Search for the cell housing the specified text and yield its (x, y) center coordinate. 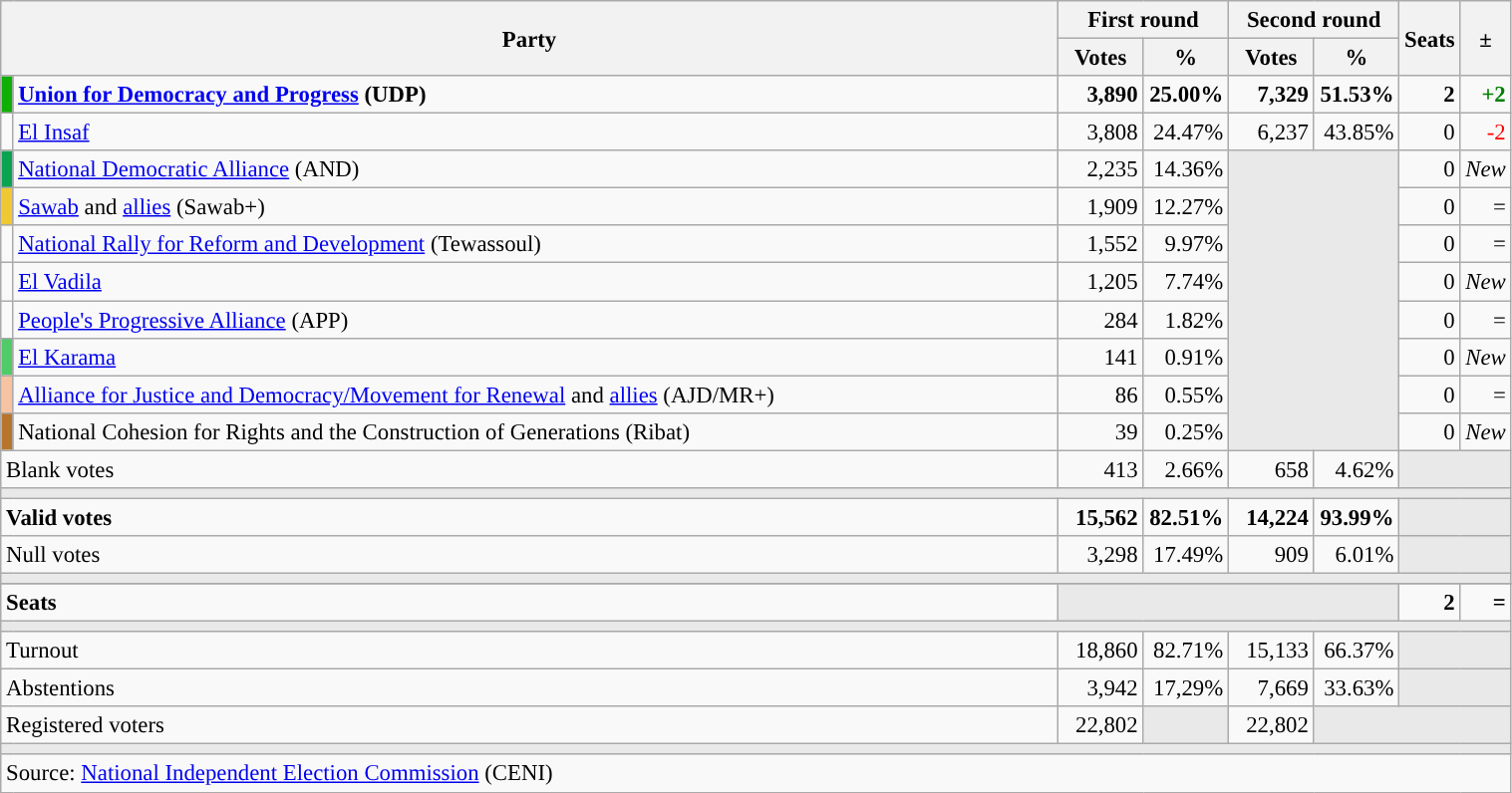
Source: National Independent Election Commission (CENI) (756, 774)
3,942 (1100, 688)
2.66% (1186, 469)
6.01% (1357, 555)
0.25% (1186, 431)
Alliance for Justice and Democracy/Movement for Renewal and allies (AJD/MR+) (535, 395)
658 (1272, 469)
284 (1100, 320)
First round (1142, 20)
2,235 (1100, 169)
El Insaf (535, 132)
1,552 (1100, 244)
El Karama (535, 357)
Null votes (530, 555)
82.51% (1186, 517)
Union for Democracy and Progress (UDP) (535, 95)
El Vadila (535, 282)
6,237 (1272, 132)
39 (1100, 431)
9.97% (1186, 244)
Sawab and allies (Sawab+) (535, 207)
413 (1100, 469)
Blank votes (530, 469)
3,890 (1100, 95)
25.00% (1186, 95)
0.55% (1186, 395)
3,808 (1100, 132)
12.27% (1186, 207)
People's Progressive Alliance (APP) (535, 320)
7,329 (1272, 95)
43.85% (1357, 132)
15,562 (1100, 517)
Turnout (530, 651)
Party (530, 38)
66.37% (1357, 651)
1,205 (1100, 282)
Registered voters (530, 725)
909 (1272, 555)
15,133 (1272, 651)
Second round (1314, 20)
141 (1100, 357)
24.47% (1186, 132)
7.74% (1186, 282)
1,909 (1100, 207)
17.49% (1186, 555)
National Rally for Reform and Development (Tewassoul) (535, 244)
82.71% (1186, 651)
86 (1100, 395)
Abstentions (530, 688)
1.82% (1186, 320)
National Democratic Alliance (AND) (535, 169)
17,29% (1186, 688)
4.62% (1357, 469)
51.53% (1357, 95)
18,860 (1100, 651)
93.99% (1357, 517)
3,298 (1100, 555)
7,669 (1272, 688)
-2 (1485, 132)
National Cohesion for Rights and the Construction of Generations (Ribat) (535, 431)
33.63% (1357, 688)
14,224 (1272, 517)
0.91% (1186, 357)
14.36% (1186, 169)
Valid votes (530, 517)
± (1485, 38)
+2 (1485, 95)
